Capture the cell that displays the provided text and extract its [X, Y] central coordinate. 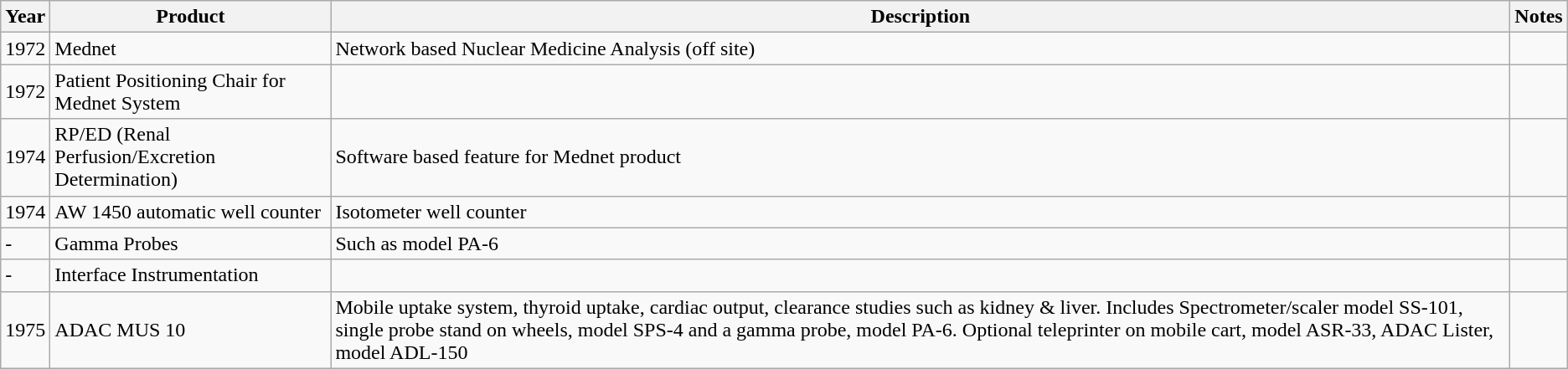
Interface Instrumentation [191, 275]
Isotometer well counter [921, 212]
Software based feature for Mednet product [921, 157]
Patient Positioning Chair for Mednet System [191, 92]
1975 [25, 330]
AW 1450 automatic well counter [191, 212]
Gamma Probes [191, 243]
Such as model PA-6 [921, 243]
Notes [1539, 17]
Description [921, 17]
ADAC MUS 10 [191, 330]
Product [191, 17]
Mednet [191, 49]
Network based Nuclear Medicine Analysis (off site) [921, 49]
Year [25, 17]
RP/ED (Renal Perfusion/Excretion Determination) [191, 157]
